Identify which cell holds the provided text, then report its (x, y) central coordinate. 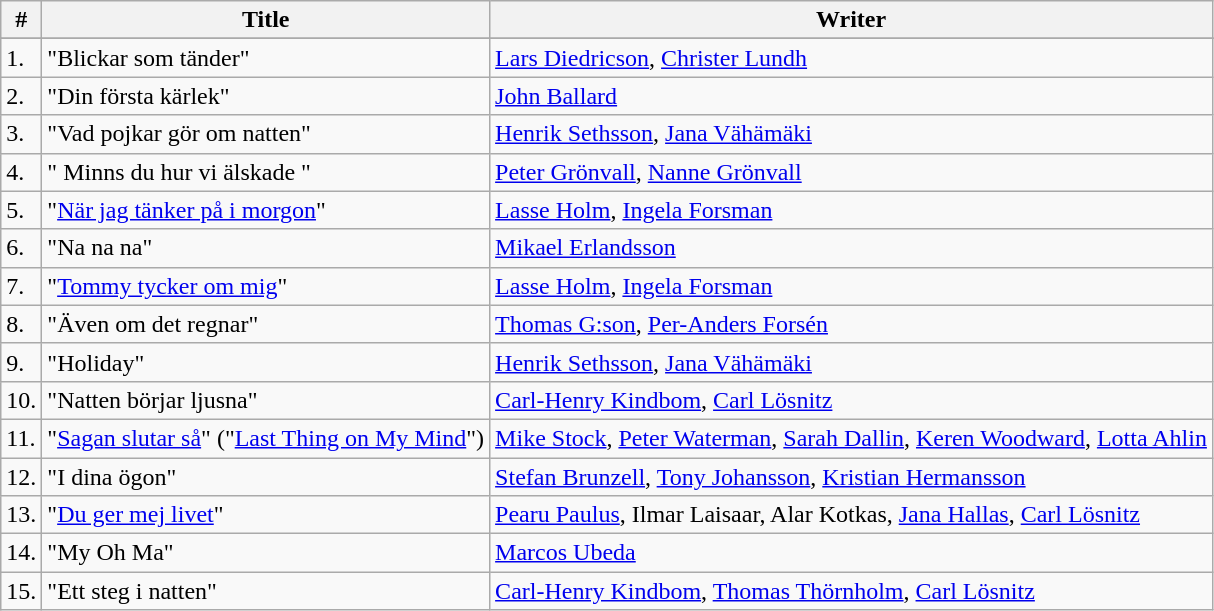
12. (22, 477)
6. (22, 248)
Writer (852, 20)
9. (22, 362)
"My Oh Ma" (266, 553)
8. (22, 324)
11. (22, 438)
"Na na na" (266, 248)
"Natten börjar ljusna" (266, 400)
"Din första kärlek" (266, 96)
Stefan Brunzell, Tony Johansson, Kristian Hermansson (852, 477)
Carl-Henry Kindbom, Carl Lösnitz (852, 400)
Title (266, 20)
"I dina ögon" (266, 477)
Mike Stock, Peter Waterman, Sarah Dallin, Keren Woodward, Lotta Ahlin (852, 438)
"När jag tänker på i morgon" (266, 210)
1. (22, 58)
Carl-Henry Kindbom, Thomas Thörnholm, Carl Lösnitz (852, 591)
"Holiday" (266, 362)
"Ett steg i natten" (266, 591)
"Sagan slutar så" ("Last Thing on My Mind") (266, 438)
4. (22, 172)
"Blickar som tänder" (266, 58)
Peter Grönvall, Nanne Grönvall (852, 172)
14. (22, 553)
Marcos Ubeda (852, 553)
Pearu Paulus, Ilmar Laisaar, Alar Kotkas, Jana Hallas, Carl Lösnitz (852, 515)
"Vad pojkar gör om natten" (266, 134)
# (22, 20)
Thomas G:son, Per-Anders Forsén (852, 324)
5. (22, 210)
John Ballard (852, 96)
13. (22, 515)
2. (22, 96)
10. (22, 400)
15. (22, 591)
" Minns du hur vi älskade " (266, 172)
Lars Diedricson, Christer Lundh (852, 58)
"Du ger mej livet" (266, 515)
7. (22, 286)
"Tommy tycker om mig" (266, 286)
3. (22, 134)
"Även om det regnar" (266, 324)
Mikael Erlandsson (852, 248)
